Return the [X, Y] coordinate for the center point of the cell that contains the specified text.  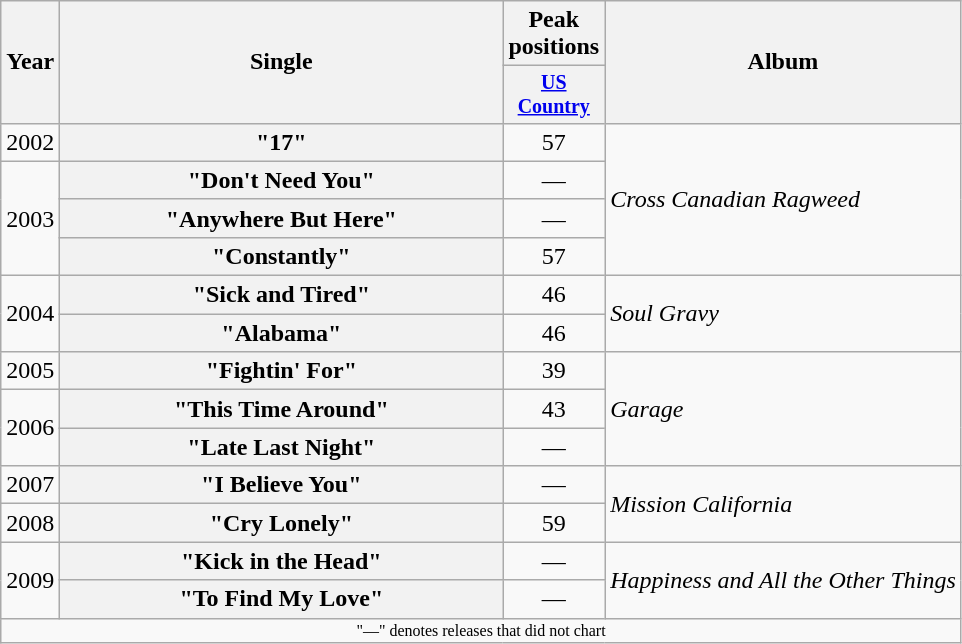
39 [554, 371]
"Cry Lonely" [282, 523]
Year [30, 62]
2009 [30, 580]
"This Time Around" [282, 409]
Mission California [784, 504]
Peak positions [554, 34]
"—" denotes releases that did not chart [482, 630]
Single [282, 62]
Soul Gravy [784, 314]
"Don't Need You" [282, 180]
Garage [784, 409]
2004 [30, 314]
2003 [30, 218]
US Country [554, 94]
"To Find My Love" [282, 599]
"Sick and Tired" [282, 295]
Cross Canadian Ragweed [784, 199]
2005 [30, 371]
Happiness and All the Other Things [784, 580]
"Fightin' For" [282, 371]
2006 [30, 428]
59 [554, 523]
"Constantly" [282, 256]
"Anywhere But Here" [282, 218]
"I Believe You" [282, 485]
43 [554, 409]
Album [784, 62]
"17" [282, 142]
2008 [30, 523]
"Alabama" [282, 333]
2007 [30, 485]
"Late Last Night" [282, 447]
2002 [30, 142]
"Kick in the Head" [282, 561]
